From the cell containing the given text, extract its center point as (x, y) coordinate. 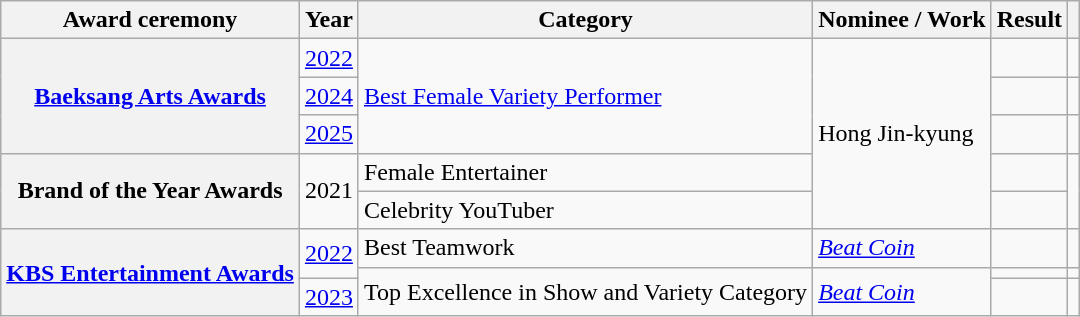
Hong Jin-kyung (902, 134)
Category (585, 20)
Award ceremony (150, 20)
2025 (328, 134)
Nominee / Work (902, 20)
Brand of the Year Awards (150, 191)
Result (1029, 20)
Celebrity YouTuber (585, 210)
Best Teamwork (585, 248)
Year (328, 20)
2024 (328, 96)
KBS Entertainment Awards (150, 272)
Baeksang Arts Awards (150, 96)
Female Entertainer (585, 172)
Best Female Variety Performer (585, 96)
2023 (328, 297)
2021 (328, 191)
Top Excellence in Show and Variety Category (585, 292)
